From the cell containing the given text, extract its center point as (X, Y) coordinate. 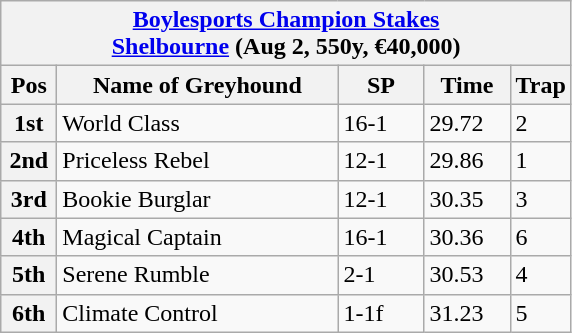
2-1 (381, 275)
6th (29, 313)
Magical Captain (198, 237)
Name of Greyhound (198, 85)
3 (540, 199)
4 (540, 275)
6 (540, 237)
29.72 (467, 123)
1-1f (381, 313)
29.86 (467, 161)
SP (381, 85)
Climate Control (198, 313)
30.36 (467, 237)
Trap (540, 85)
5 (540, 313)
1 (540, 161)
3rd (29, 199)
Pos (29, 85)
30.53 (467, 275)
30.35 (467, 199)
Bookie Burglar (198, 199)
5th (29, 275)
Time (467, 85)
Boylesports Champion Stakes Shelbourne (Aug 2, 550y, €40,000) (286, 34)
Serene Rumble (198, 275)
World Class (198, 123)
31.23 (467, 313)
4th (29, 237)
2nd (29, 161)
1st (29, 123)
2 (540, 123)
Priceless Rebel (198, 161)
